Detect which cell encompasses the target text, then output its [x, y] center coordinate. 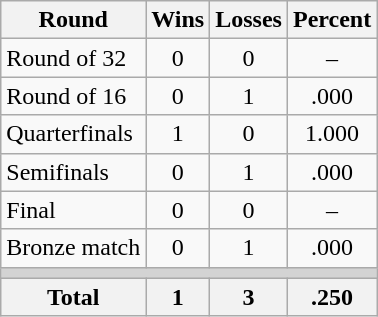
Round [74, 20]
.250 [332, 297]
Bronze match [74, 248]
Final [74, 210]
Losses [249, 20]
Percent [332, 20]
Round of 16 [74, 96]
Total [74, 297]
Semifinals [74, 172]
Quarterfinals [74, 134]
3 [249, 297]
1.000 [332, 134]
Round of 32 [74, 58]
Wins [178, 20]
